Determine the (X, Y) coordinate at the center of the cell enclosing the given text.  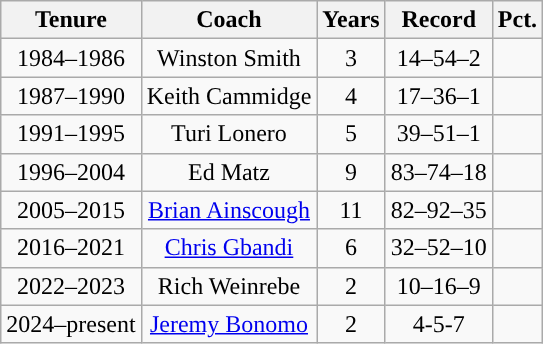
14–54–2 (438, 58)
Tenure (71, 20)
1991–1995 (71, 134)
32–52–10 (438, 248)
Keith Cammidge (229, 96)
Chris Gbandi (229, 248)
Turi Lonero (229, 134)
1996–2004 (71, 172)
5 (351, 134)
2016–2021 (71, 248)
Years (351, 20)
2024–present (71, 324)
82–92–35 (438, 210)
4 (351, 96)
Ed Matz (229, 172)
9 (351, 172)
Jeremy Bonomo (229, 324)
Rich Weinrebe (229, 286)
2005–2015 (71, 210)
2022–2023 (71, 286)
4-5-7 (438, 324)
10–16–9 (438, 286)
Pct. (517, 20)
Winston Smith (229, 58)
Brian Ainscough (229, 210)
6 (351, 248)
39–51–1 (438, 134)
Record (438, 20)
17–36–1 (438, 96)
Coach (229, 20)
1984–1986 (71, 58)
1987–1990 (71, 96)
83–74–18 (438, 172)
11 (351, 210)
3 (351, 58)
